Find where the given text appears and provide that cell's center as [X, Y] coordinate. 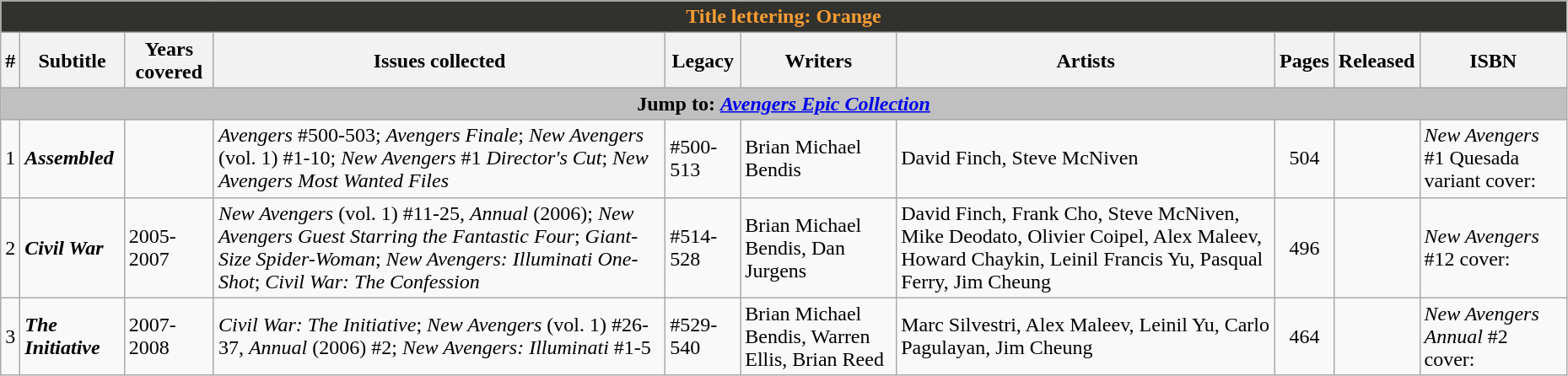
Legacy [703, 61]
2 [10, 248]
Jump to: Avengers Epic Collection [784, 104]
Artists [1086, 61]
Brian Michael Bendis, Warren Ellis, Brian Reed [818, 336]
Marc Silvestri, Alex Maleev, Leinil Yu, Carlo Pagulayan, Jim Cheung [1086, 336]
Brian Michael Bendis, Dan Jurgens [818, 248]
New Avengers #1 Quesada variant cover: [1493, 158]
#529-540 [703, 336]
Assembled [73, 158]
Subtitle [73, 61]
# [10, 61]
David Finch, Frank Cho, Steve McNiven, Mike Deodato, Olivier Coipel, Alex Maleev, Howard Chaykin, Leinil Francis Yu, Pasqual Ferry, Jim Cheung [1086, 248]
Issues collected [439, 61]
New Avengers #12 cover: [1493, 248]
#500-513 [703, 158]
2007-2008 [169, 336]
2005-2007 [169, 248]
Avengers #500-503; Avengers Finale; New Avengers (vol. 1) #1-10; New Avengers #1 Director's Cut; New Avengers Most Wanted Files [439, 158]
Brian Michael Bendis [818, 158]
The Initiative [73, 336]
496 [1305, 248]
Writers [818, 61]
David Finch, Steve McNiven [1086, 158]
Released [1377, 61]
Civil War [73, 248]
Pages [1305, 61]
464 [1305, 336]
Civil War: The Initiative; New Avengers (vol. 1) #26-37, Annual (2006) #2; New Avengers: Illuminati #1-5 [439, 336]
New Avengers Annual #2 cover: [1493, 336]
504 [1305, 158]
3 [10, 336]
ISBN [1493, 61]
Title lettering: Orange [784, 17]
Years covered [169, 61]
1 [10, 158]
#514-528 [703, 248]
